Detect which cell encompasses the target text, then output its (X, Y) center coordinate. 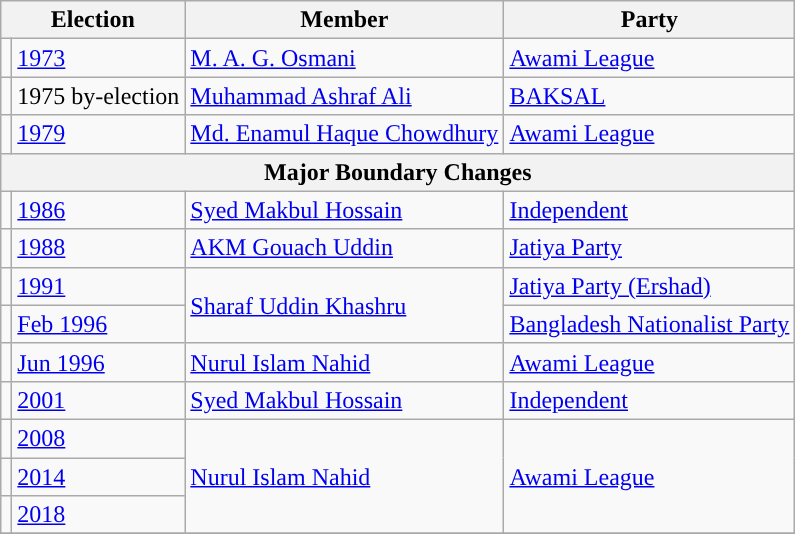
Jun 1996 (98, 362)
Muhammad Ashraf Ali (344, 96)
Jatiya Party (Ershad) (650, 286)
2018 (98, 515)
Bangladesh Nationalist Party (650, 324)
2001 (98, 400)
Major Boundary Changes (398, 172)
AKM Gouach Uddin (344, 248)
Sharaf Uddin Khashru (344, 305)
Md. Enamul Haque Chowdhury (344, 134)
1973 (98, 58)
Party (650, 20)
Feb 1996 (98, 324)
1986 (98, 210)
1979 (98, 134)
1991 (98, 286)
2014 (98, 477)
2008 (98, 438)
BAKSAL (650, 96)
Member (344, 20)
1975 by-election (98, 96)
Election (93, 20)
1988 (98, 248)
M. A. G. Osmani (344, 58)
Jatiya Party (650, 248)
